Find where the given text appears and provide that cell's center as [x, y] coordinate. 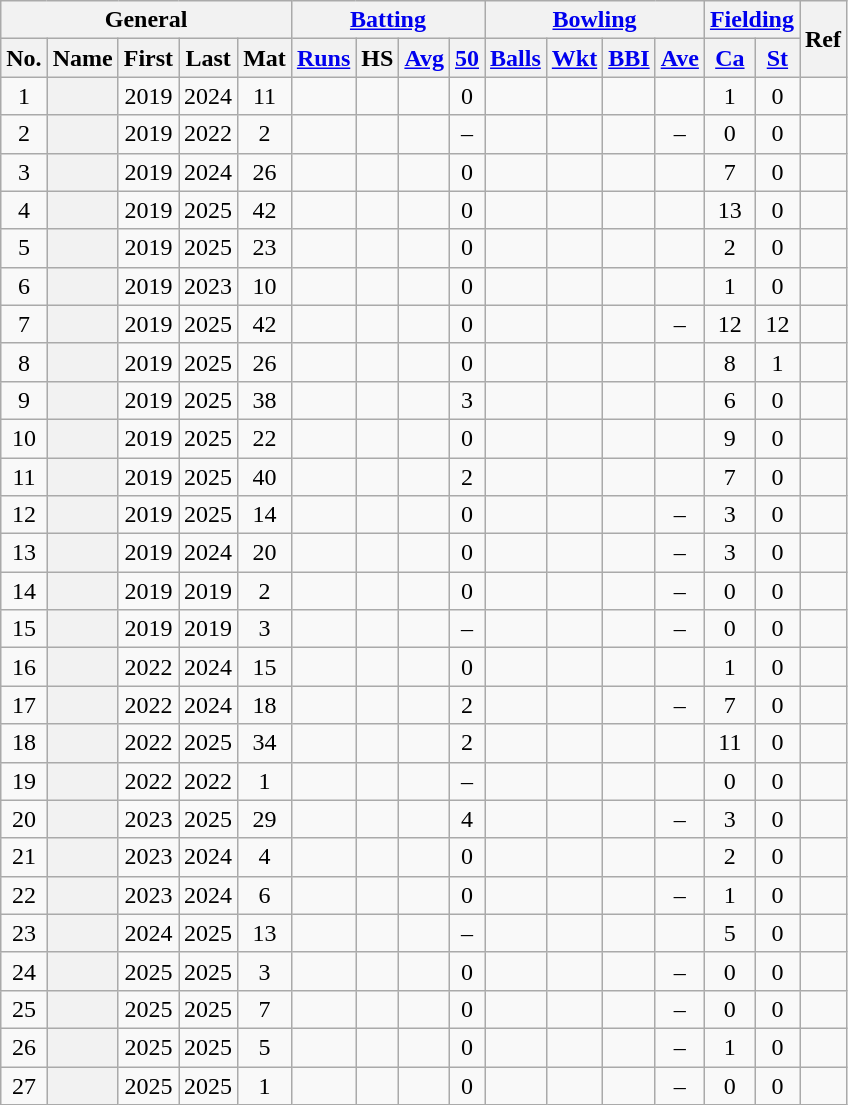
Wkt [574, 58]
50 [466, 58]
Batting [388, 20]
Balls [516, 58]
21 [24, 857]
17 [24, 705]
24 [24, 971]
Ave [680, 58]
Ref [824, 39]
Fielding [752, 20]
19 [24, 781]
16 [24, 667]
25 [24, 1009]
HS [378, 58]
27 [24, 1085]
34 [265, 743]
No. [24, 58]
Avg [424, 58]
Last [208, 58]
First [148, 58]
Bowling [595, 20]
29 [265, 819]
38 [265, 400]
Name [82, 58]
General [146, 20]
40 [265, 477]
St [777, 58]
Runs [323, 58]
Ca [730, 58]
BBI [629, 58]
Mat [265, 58]
